Output the (x, y) coordinate of the center of the cell containing the given text.  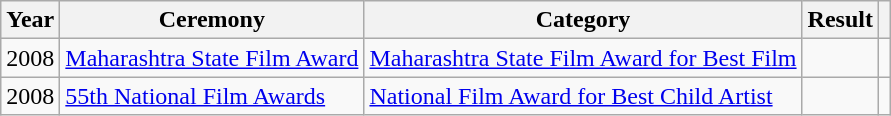
Ceremony (212, 20)
55th National Film Awards (212, 96)
Year (30, 20)
Maharashtra State Film Award for Best Film (583, 58)
Category (583, 20)
Result (840, 20)
Maharashtra State Film Award (212, 58)
National Film Award for Best Child Artist (583, 96)
